Determine the (X, Y) coordinate at the center of the cell enclosing the given text.  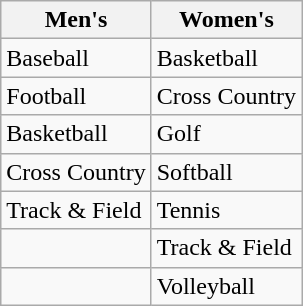
Women's (226, 20)
Baseball (76, 58)
Tennis (226, 210)
Golf (226, 134)
Football (76, 96)
Volleyball (226, 286)
Softball (226, 172)
Men's (76, 20)
